Find where the given text appears and provide that cell's center as [x, y] coordinate. 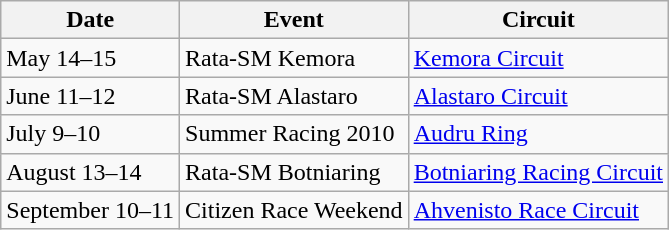
September 10–11 [90, 210]
Summer Racing 2010 [294, 134]
Ahvenisto Race Circuit [538, 210]
Circuit [538, 20]
Event [294, 20]
August 13–14 [90, 172]
June 11–12 [90, 96]
July 9–10 [90, 134]
Botniaring Racing Circuit [538, 172]
Rata-SM Alastaro [294, 96]
Rata-SM Kemora [294, 58]
Citizen Race Weekend [294, 210]
Rata-SM Botniaring [294, 172]
Kemora Circuit [538, 58]
Audru Ring [538, 134]
May 14–15 [90, 58]
Alastaro Circuit [538, 96]
Date [90, 20]
